Output the [x, y] coordinate of the center of the cell containing the given text.  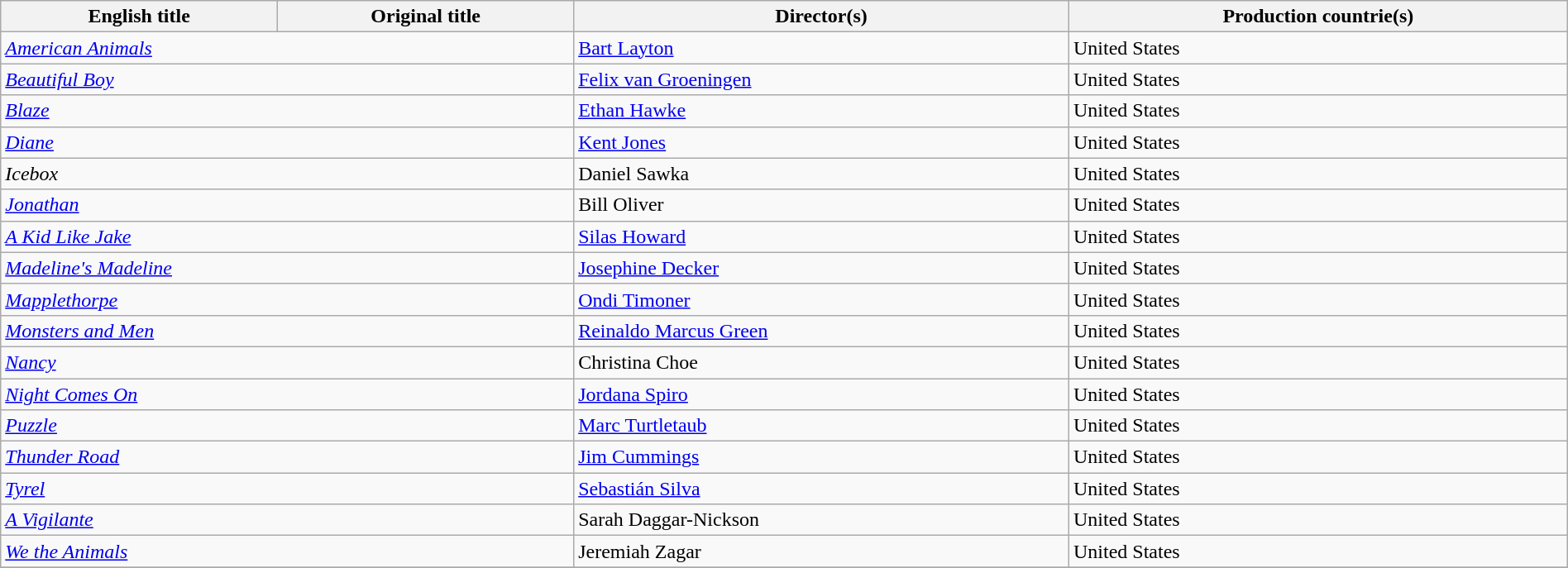
Sebastián Silva [822, 489]
We the Animals [288, 551]
Icebox [288, 174]
A Kid Like Jake [288, 236]
Jeremiah Zagar [822, 551]
Josephine Decker [822, 268]
Nancy [288, 362]
Silas Howard [822, 236]
Kent Jones [822, 142]
Ondi Timoner [822, 299]
Reinaldo Marcus Green [822, 331]
Production countrie(s) [1318, 17]
Director(s) [822, 17]
Bill Oliver [822, 205]
Jonathan [288, 205]
Felix van Groeningen [822, 79]
Puzzle [288, 426]
Blaze [288, 111]
Bart Layton [822, 48]
Tyrel [288, 489]
Madeline's Madeline [288, 268]
Night Comes On [288, 394]
Beautiful Boy [288, 79]
A Vigilante [288, 520]
American Animals [288, 48]
Jim Cummings [822, 457]
Jordana Spiro [822, 394]
Sarah Daggar-Nickson [822, 520]
English title [139, 17]
Monsters and Men [288, 331]
Christina Choe [822, 362]
Mapplethorpe [288, 299]
Daniel Sawka [822, 174]
Thunder Road [288, 457]
Ethan Hawke [822, 111]
Diane [288, 142]
Marc Turtletaub [822, 426]
Original title [426, 17]
